For the text-containing cell, return its midpoint in (x, y) coordinate format. 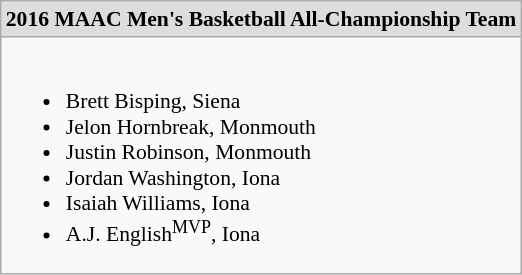
Brett Bisping, SienaJelon Hornbreak, MonmouthJustin Robinson, MonmouthJordan Washington, IonaIsaiah Williams, IonaA.J. EnglishMVP, Iona (261, 156)
2016 MAAC Men's Basketball All-Championship Team (261, 19)
